Provide the [X, Y] coordinate of the cell's center where the given text is located.  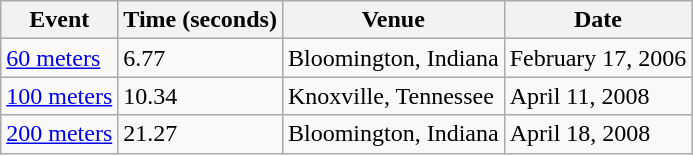
60 meters [60, 58]
Date [598, 20]
April 18, 2008 [598, 134]
Knoxville, Tennessee [393, 96]
Time (seconds) [200, 20]
21.27 [200, 134]
February 17, 2006 [598, 58]
Event [60, 20]
10.34 [200, 96]
Venue [393, 20]
200 meters [60, 134]
April 11, 2008 [598, 96]
6.77 [200, 58]
100 meters [60, 96]
